Scan for the cell matching the given text and deliver its [X, Y] coordinate at center. 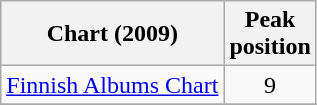
Peakposition [270, 34]
Chart (2009) [112, 34]
Finnish Albums Chart [112, 85]
9 [270, 85]
